Pinpoint the cell where the given text exists, returning its [X, Y] midpoint coordinate. 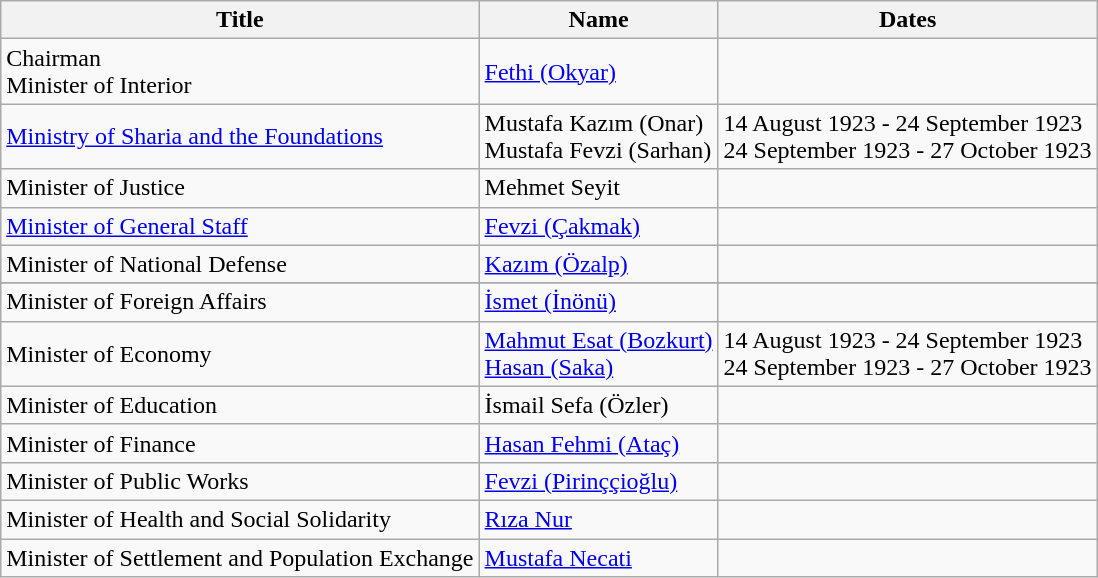
Mehmet Seyit [598, 188]
İsmail Sefa (Özler) [598, 405]
Minister of Education [240, 405]
Minister of National Defense [240, 264]
Minister of Settlement and Population Exchange [240, 557]
ChairmanMinister of Interior [240, 72]
Fevzi (Pirinççioğlu) [598, 481]
Minister of Foreign Affairs [240, 302]
Kazım (Özalp) [598, 264]
Mahmut Esat (Bozkurt)Hasan (Saka) [598, 354]
Minister of General Staff [240, 226]
Rıza Nur [598, 519]
Ministry of Sharia and the Foundations [240, 136]
Minister of Public Works [240, 481]
Title [240, 20]
İsmet (İnönü) [598, 302]
Mustafa Kazım (Onar)Mustafa Fevzi (Sarhan) [598, 136]
Minister of Economy [240, 354]
Minister of Justice [240, 188]
Fethi (Okyar) [598, 72]
Dates [908, 20]
Mustafa Necati [598, 557]
Name [598, 20]
Minister of Finance [240, 443]
Hasan Fehmi (Ataç) [598, 443]
Fevzi (Çakmak) [598, 226]
Minister of Health and Social Solidarity [240, 519]
